Locate the cell with the specified text and output its [X, Y] center coordinate. 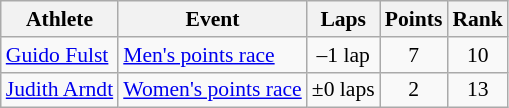
Athlete [60, 19]
Rank [478, 19]
Guido Fulst [60, 55]
Laps [344, 19]
Men's points race [212, 55]
±0 laps [344, 90]
2 [414, 90]
Women's points race [212, 90]
Judith Arndt [60, 90]
10 [478, 55]
Points [414, 19]
13 [478, 90]
–1 lap [344, 55]
7 [414, 55]
Event [212, 19]
